From the cell containing the given text, extract its center point as (X, Y) coordinate. 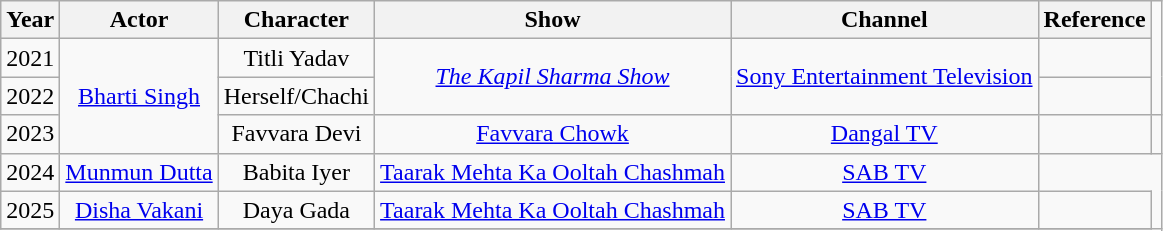
2024 (30, 172)
Herself/Chachi (296, 96)
Titli Yadav (296, 58)
2022 (30, 96)
The Kapil Sharma Show (553, 77)
Reference (1094, 20)
Channel (884, 20)
Favvara Chowk (553, 134)
Daya Gada (296, 210)
Disha Vakani (139, 210)
Bharti Singh (139, 96)
Favvara Devi (296, 134)
Year (30, 20)
Actor (139, 20)
Show (553, 20)
Character (296, 20)
Dangal TV (884, 134)
2025 (30, 210)
Babita Iyer (296, 172)
Munmun Dutta (139, 172)
2021 (30, 58)
2023 (30, 134)
Sony Entertainment Television (884, 77)
